Determine the (x, y) coordinate at the center of the cell enclosing the given text.  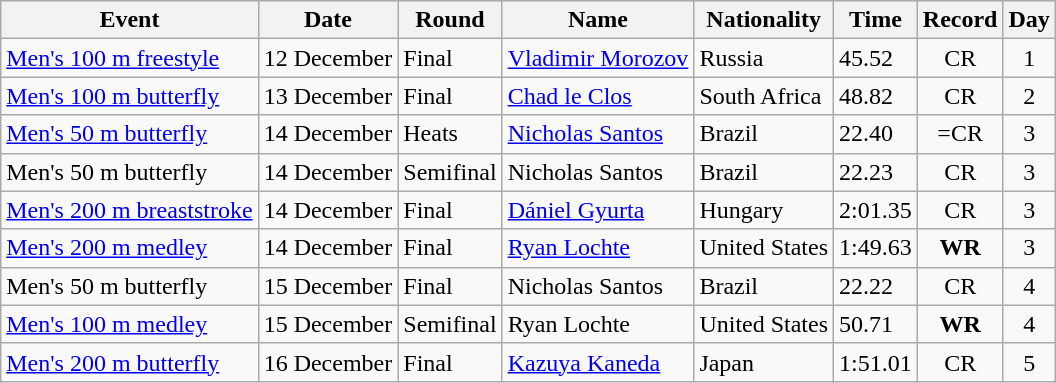
1 (1029, 58)
22.22 (876, 286)
22.23 (876, 172)
South Africa (764, 96)
Name (598, 20)
Men's 100 m butterfly (130, 96)
13 December (328, 96)
Time (876, 20)
Men's 100 m freestyle (130, 58)
50.71 (876, 324)
48.82 (876, 96)
Heats (450, 134)
Kazuya Kaneda (598, 362)
45.52 (876, 58)
Nationality (764, 20)
1:49.63 (876, 248)
22.40 (876, 134)
12 December (328, 58)
Dániel Gyurta (598, 210)
1:51.01 (876, 362)
Chad le Clos (598, 96)
Russia (764, 58)
5 (1029, 362)
Japan (764, 362)
16 December (328, 362)
Men's 200 m breaststroke (130, 210)
Round (450, 20)
Event (130, 20)
Date (328, 20)
2 (1029, 96)
=CR (960, 134)
Men's 200 m butterfly (130, 362)
Hungary (764, 210)
Men's 200 m medley (130, 248)
Vladimir Morozov (598, 58)
Record (960, 20)
Day (1029, 20)
Men's 100 m medley (130, 324)
2:01.35 (876, 210)
